Pinpoint the cell where the given text exists, returning its (x, y) midpoint coordinate. 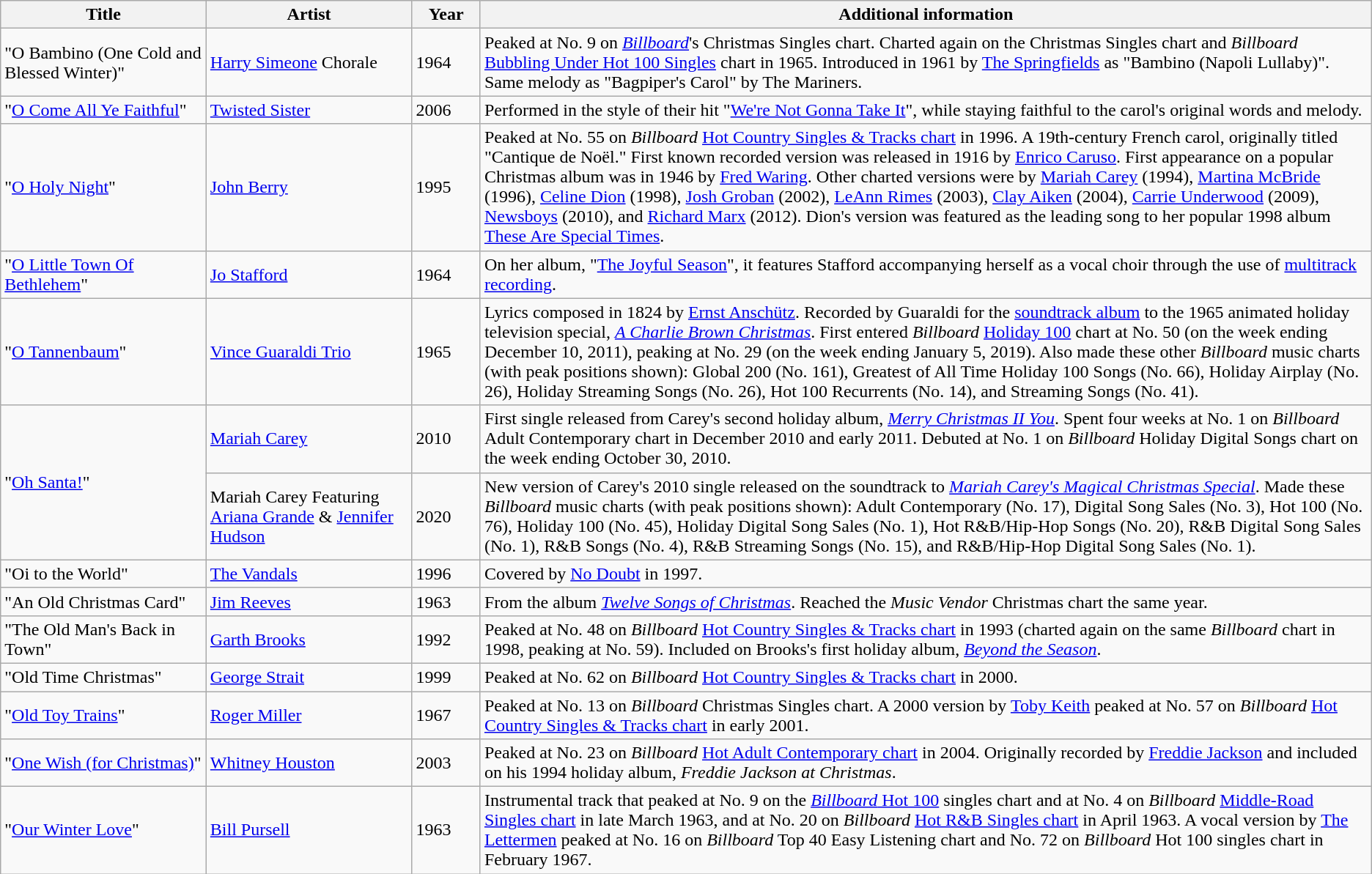
1996 (446, 574)
1992 (446, 639)
Mariah Carey (309, 439)
2010 (446, 439)
1965 (446, 352)
Peaked at No. 62 on Billboard Hot Country Singles & Tracks chart in 2000. (926, 677)
"O Tannenbaum" (104, 352)
"O Little Town Of Bethlehem" (104, 274)
"O Bambino (One Cold and Blessed Winter)" (104, 62)
"Oh Santa!" (104, 482)
2020 (446, 516)
Twisted Sister (309, 110)
1967 (446, 715)
"Our Winter Love" (104, 831)
Bill Pursell (309, 831)
2006 (446, 110)
1995 (446, 188)
Whitney Houston (309, 763)
"An Old Christmas Card" (104, 601)
From the album Twelve Songs of Christmas. Reached the Music Vendor Christmas chart the same year. (926, 601)
Roger Miller (309, 715)
Artist (309, 15)
The Vandals (309, 574)
Harry Simeone Chorale (309, 62)
Performed in the style of their hit "We're Not Gonna Take It", while staying faithful to the carol's original words and melody. (926, 110)
"O Come All Ye Faithful" (104, 110)
Mariah Carey Featuring Ariana Grande & Jennifer Hudson (309, 516)
Vince Guaraldi Trio (309, 352)
Garth Brooks (309, 639)
Additional information (926, 15)
"One Wish (for Christmas)" (104, 763)
2003 (446, 763)
"Old Time Christmas" (104, 677)
"The Old Man's Back in Town" (104, 639)
"O Holy Night" (104, 188)
Year (446, 15)
Title (104, 15)
On her album, "The Joyful Season", it features Stafford accompanying herself as a vocal choir through the use of multitrack recording. (926, 274)
1999 (446, 677)
John Berry (309, 188)
"Old Toy Trains" (104, 715)
Jim Reeves (309, 601)
"Oi to the World" (104, 574)
George Strait (309, 677)
Jo Stafford (309, 274)
Covered by No Doubt in 1997. (926, 574)
